For the text-containing cell, return its midpoint in (x, y) coordinate format. 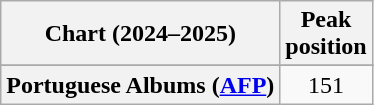
Portuguese Albums (AFP) (140, 85)
151 (326, 85)
Chart (2024–2025) (140, 34)
Peakposition (326, 34)
